Locate the cell with the specified text and output its (x, y) center coordinate. 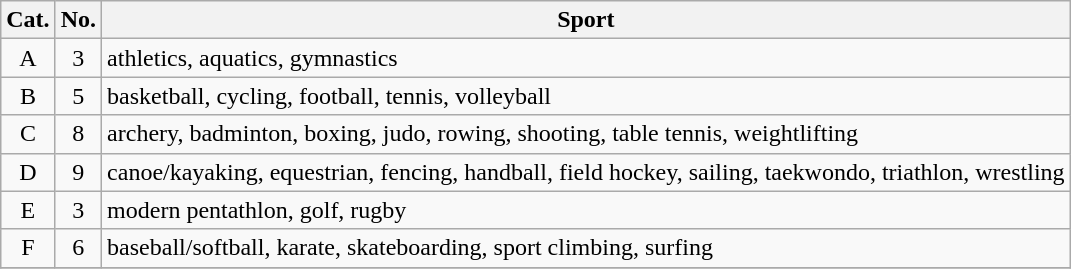
modern pentathlon, golf, rugby (586, 210)
F (28, 248)
No. (78, 20)
canoe/kayaking, equestrian, fencing, handball, field hockey, sailing, taekwondo, triathlon, wrestling (586, 172)
9 (78, 172)
D (28, 172)
archery, badminton, boxing, judo, rowing, shooting, table tennis, weightlifting (586, 134)
8 (78, 134)
Cat. (28, 20)
basketball, cycling, football, tennis, volleyball (586, 96)
B (28, 96)
E (28, 210)
5 (78, 96)
athletics, aquatics, gymnastics (586, 58)
A (28, 58)
Sport (586, 20)
6 (78, 248)
baseball/softball, karate, skateboarding, sport climbing, surfing (586, 248)
C (28, 134)
